Return the [X, Y] coordinate for the center point of the cell that contains the specified text.  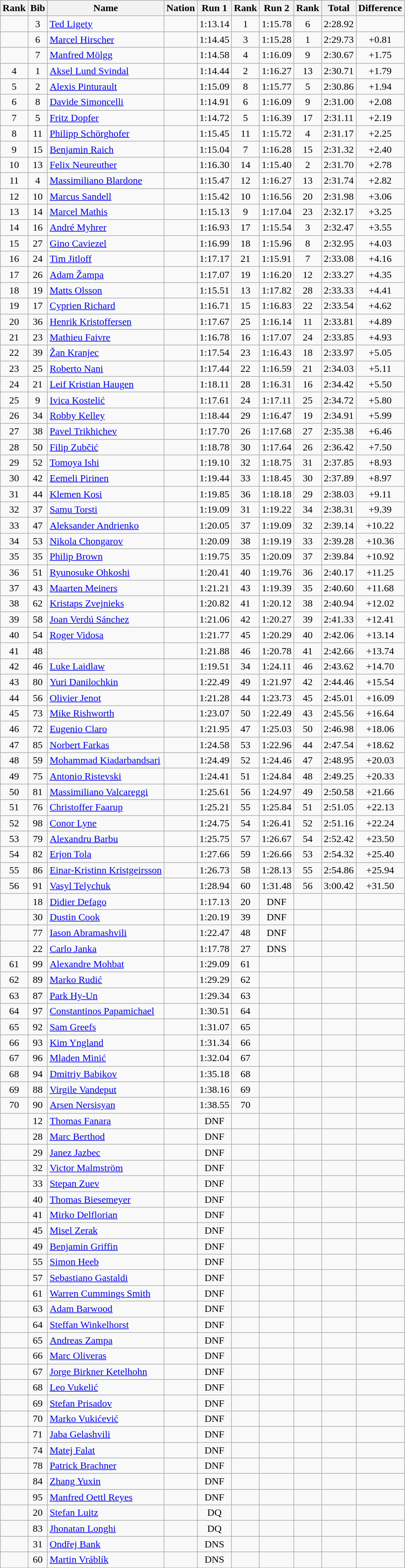
2:45.01 [339, 698]
1:19.44 [215, 478]
1:38.16 [215, 1090]
1:17.68 [276, 431]
1:25.75 [215, 839]
+8.97 [380, 478]
1:16.31 [276, 384]
2:31.00 [339, 102]
71 [38, 1434]
Andreas Zampa [105, 1340]
2:43.62 [339, 666]
Aksel Lund Svindal [105, 71]
Felix Neureuther [105, 165]
Benjamin Raich [105, 149]
Stefan Prisadov [105, 1403]
76 [38, 807]
Fritz Dopfer [105, 118]
Marc Berthod [105, 1136]
93 [38, 1043]
99 [38, 964]
Samu Torsti [105, 510]
Maarten Meiners [105, 588]
+10.22 [380, 525]
1:21.06 [215, 619]
2:28.92 [339, 24]
1:15.91 [276, 259]
2:51.05 [339, 807]
+20.33 [380, 776]
2:42.06 [339, 635]
+31.50 [380, 886]
Christoffer Faarup [105, 807]
1:27.66 [215, 854]
1:29.09 [215, 964]
2:33.33 [339, 290]
2:39.14 [339, 525]
1:28.94 [215, 886]
2:46.98 [339, 729]
1:20.29 [276, 635]
+18.06 [380, 729]
88 [38, 1090]
Simon Heeb [105, 1262]
Dmitriy Babikov [105, 1074]
1:38.55 [215, 1105]
Robby Kelley [105, 415]
1:14.45 [215, 40]
92 [38, 1027]
Erjon Tola [105, 854]
+11.68 [380, 588]
+9.11 [380, 494]
1:16.83 [276, 306]
+16.64 [380, 714]
Mike Rishworth [105, 714]
2:31.17 [339, 133]
1:16.43 [276, 353]
1:18.18 [276, 494]
2:49.25 [339, 776]
1:25.84 [276, 807]
2:32.17 [339, 212]
2:36.42 [339, 447]
+4.41 [380, 290]
Sam Greefs [105, 1027]
2:40.60 [339, 588]
2:33.85 [339, 337]
Kristaps Zvejnieks [105, 604]
79 [38, 839]
2:34.91 [339, 415]
Benjamin Griffin [105, 1246]
Žan Kranjec [105, 353]
90 [38, 1105]
2:33.27 [339, 275]
Marcus Sandell [105, 196]
+11.25 [380, 572]
1:31.07 [215, 1027]
95 [38, 1497]
1:21.97 [276, 682]
Leo Vukelić [105, 1387]
2:52.42 [339, 839]
Ondřej Bank [105, 1544]
+5.05 [380, 353]
1:20.05 [215, 525]
2:30.86 [339, 86]
Nation [180, 8]
3:00.42 [339, 886]
1:17.82 [276, 290]
1:19.10 [215, 463]
2:33.08 [339, 259]
+9.39 [380, 510]
1:16.99 [215, 243]
+25.40 [380, 854]
Jorge Birkner Ketelhohn [105, 1372]
1:25.03 [276, 729]
Janez Jazbec [105, 1152]
1:22.96 [276, 745]
75 [38, 776]
1:18.44 [215, 415]
Matts Olsson [105, 290]
2:51.16 [339, 823]
1:21.88 [215, 651]
1:20.19 [215, 917]
1:22.47 [215, 933]
Marko Rudić [105, 980]
1:23.73 [276, 698]
1:16.28 [276, 149]
2:33.81 [339, 322]
2:39.84 [339, 557]
Aleksander Andrienko [105, 525]
Manfred Oettl Reyes [105, 1497]
1:20.78 [276, 651]
1:30.51 [215, 1011]
1:15.40 [276, 165]
Adam Barwood [105, 1309]
2:38.31 [339, 510]
91 [38, 886]
+10.92 [380, 557]
Olivier Jenot [105, 698]
2:41.33 [339, 619]
1:21.95 [215, 729]
1:24.11 [276, 666]
2:40.17 [339, 572]
Mladen Minić [105, 1058]
Philipp Schörghofer [105, 133]
1:15.47 [215, 180]
89 [38, 980]
Roberto Nani [105, 369]
1:26.41 [276, 823]
1:15.04 [215, 149]
1:24.75 [215, 823]
+25.94 [380, 870]
+3.06 [380, 196]
Warren Cummings Smith [105, 1293]
85 [38, 745]
Carlo Janka [105, 948]
Marko Vukićević [105, 1419]
Didier Defago [105, 901]
Kim Yngland [105, 1043]
1:26.67 [276, 839]
+1.94 [380, 86]
82 [38, 854]
+5.99 [380, 415]
1:15.72 [276, 133]
Norbert Farkas [105, 745]
+21.66 [380, 792]
+18.62 [380, 745]
Massimiliano Blardone [105, 180]
2:32.95 [339, 243]
2:50.58 [339, 792]
2:54.32 [339, 854]
1:17.17 [215, 259]
1:29.29 [215, 980]
1:16.14 [276, 322]
2:34.42 [339, 384]
+4.03 [380, 243]
2:34.72 [339, 400]
+14.70 [380, 666]
Luke Laidlaw [105, 666]
Joan Verdú Sánchez [105, 619]
Yuri Danilochkin [105, 682]
Conor Lyne [105, 823]
Martin Vráblík [105, 1560]
+16.09 [380, 698]
1:26.66 [276, 854]
1:15.77 [276, 86]
+2.78 [380, 165]
Antonio Ristevski [105, 776]
2:37.89 [339, 478]
Tim Jitloff [105, 259]
Mathieu Faivre [105, 337]
1:24.97 [276, 792]
2:31.98 [339, 196]
1:21.28 [215, 698]
1:31.48 [276, 886]
+3.55 [380, 228]
1:17.13 [215, 901]
Marc Oliveras [105, 1356]
Henrik Kristoffersen [105, 322]
1:24.46 [276, 761]
1:24.58 [215, 745]
1:17.44 [215, 369]
Massimiliano Valcareggi [105, 792]
Einar-Kristinn Kristgeirsson [105, 870]
+2.40 [380, 149]
Ryunosuke Ohkoshi [105, 572]
1:17.61 [215, 400]
1:16.47 [276, 415]
1:20.82 [215, 604]
+7.50 [380, 447]
Ivica Kostelić [105, 400]
1:17.11 [276, 400]
+22.13 [380, 807]
1:19.85 [215, 494]
Park Hy-Un [105, 996]
+2.25 [380, 133]
1:17.04 [276, 212]
+13.14 [380, 635]
1:21.21 [215, 588]
1:35.18 [215, 1074]
1:25.61 [215, 792]
Mirko Delflorian [105, 1215]
1:15.51 [215, 290]
1:24.41 [215, 776]
Bib [38, 8]
Run 2 [276, 8]
Alexis Pinturault [105, 86]
+8.93 [380, 463]
Stepan Zuev [105, 1183]
1:17.78 [215, 948]
Manfred Mölgg [105, 55]
81 [38, 792]
1:16.39 [276, 118]
Run 1 [215, 8]
+5.80 [380, 400]
Zhang Yuxin [105, 1482]
1:16.56 [276, 196]
+2.82 [380, 180]
Klemen Kosi [105, 494]
+3.25 [380, 212]
+23.50 [380, 839]
1:14.44 [215, 71]
2:34.03 [339, 369]
1:23.07 [215, 714]
Nikola Chongarov [105, 541]
Jaba Gelashvili [105, 1434]
1:21.77 [215, 635]
1:15.42 [215, 196]
2:44.46 [339, 682]
78 [38, 1466]
2:38.03 [339, 494]
Tomoya Ishi [105, 463]
1:26.73 [215, 870]
Alexandru Barbu [105, 839]
Leif Kristian Haugen [105, 384]
Stefan Luitz [105, 1513]
Roger Vidosa [105, 635]
+20.03 [380, 761]
1:17.67 [215, 322]
80 [38, 682]
2:31.32 [339, 149]
2:54.86 [339, 870]
Adam Žampa [105, 275]
1:16.71 [215, 306]
Pavel Trikhichev [105, 431]
1:15.78 [276, 24]
73 [38, 714]
2:48.95 [339, 761]
1:15.13 [215, 212]
Filip Zubčić [105, 447]
1:20.27 [276, 619]
1:18.45 [276, 478]
2:30.67 [339, 55]
1:16.78 [215, 337]
+0.81 [380, 40]
Virgile Vandeput [105, 1090]
1:16.93 [215, 228]
Gino Caviezel [105, 243]
1:19.19 [276, 541]
+5.11 [380, 369]
Marcel Hirscher [105, 40]
1:16.20 [276, 275]
Davide Simoncelli [105, 102]
Arsen Nersisyan [105, 1105]
1:31.34 [215, 1043]
94 [38, 1074]
Steffan Winkelhorst [105, 1325]
1:18.75 [276, 463]
2:31.70 [339, 165]
Victor Malmström [105, 1168]
Philip Brown [105, 557]
83 [38, 1528]
1:32.04 [215, 1058]
74 [38, 1450]
Total [339, 8]
1:24.84 [276, 776]
2:33.54 [339, 306]
1:24.49 [215, 761]
2:47.54 [339, 745]
+1.75 [380, 55]
Iason Abramashvili [105, 933]
1:15.54 [276, 228]
Name [105, 8]
+22.24 [380, 823]
86 [38, 870]
1:19.76 [276, 572]
1:16.59 [276, 369]
1:16.30 [215, 165]
Sebastiano Gastaldi [105, 1278]
98 [38, 823]
1:29.34 [215, 996]
Constantinos Papamichael [105, 1011]
1:18.11 [215, 384]
+2.19 [380, 118]
2:33.97 [339, 353]
+4.62 [380, 306]
1:20.12 [276, 604]
Cyprien Richard [105, 306]
+4.35 [380, 275]
Matej Falat [105, 1450]
2:31.74 [339, 180]
1:18.78 [215, 447]
1:14.91 [215, 102]
Eugenio Claro [105, 729]
+4.89 [380, 322]
+15.54 [380, 682]
87 [38, 996]
Alexandre Mohbat [105, 964]
+10.36 [380, 541]
2:40.94 [339, 604]
Marcel Mathis [105, 212]
1:20.41 [215, 572]
+2.08 [380, 102]
André Myhrer [105, 228]
Jhonatan Longhi [105, 1528]
Difference [380, 8]
1:13.14 [215, 24]
1:15.28 [276, 40]
+12.02 [380, 604]
2:42.66 [339, 651]
77 [38, 933]
1:14.58 [215, 55]
2:32.47 [339, 228]
+13.74 [380, 651]
+4.93 [380, 337]
97 [38, 1011]
1:25.21 [215, 807]
+6.46 [380, 431]
1:17.64 [276, 447]
2:35.38 [339, 431]
Dustin Cook [105, 917]
+4.16 [380, 259]
1:19.22 [276, 510]
1:15.09 [215, 86]
Eemeli Pirinen [105, 478]
2:37.85 [339, 463]
1:28.13 [276, 870]
2:39.28 [339, 541]
2:31.11 [339, 118]
Mohammad Kiadarbandsari [105, 761]
1:17.70 [215, 431]
1:19.51 [215, 666]
2:29.73 [339, 40]
1:19.75 [215, 557]
2:30.71 [339, 71]
1:17.54 [215, 353]
Thomas Fanara [105, 1121]
2:45.56 [339, 714]
1:14.72 [215, 118]
Vasyl Telychuk [105, 886]
Ted Ligety [105, 24]
+12.41 [380, 619]
1:19.39 [276, 588]
1:15.96 [276, 243]
1:15.45 [215, 133]
+5.50 [380, 384]
72 [38, 729]
+1.79 [380, 71]
84 [38, 1482]
Thomas Biesemeyer [105, 1199]
Patrick Brachner [105, 1466]
96 [38, 1058]
Misel Zerak [105, 1231]
